Capture the cell that displays the provided text and extract its [X, Y] central coordinate. 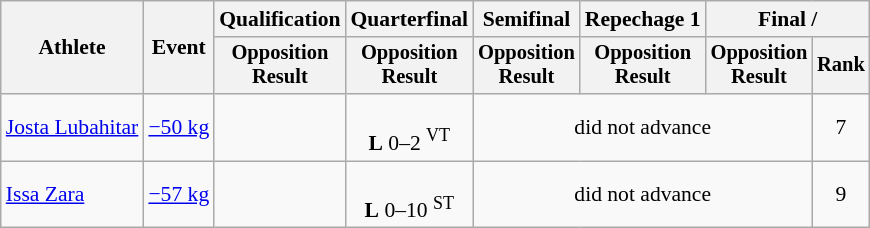
Josta Lubahitar [72, 128]
Qualification [280, 19]
Repechage 1 [643, 19]
L 0–2 VT [410, 128]
Rank [841, 66]
L 0–10 ST [410, 194]
−50 kg [178, 128]
Quarterfinal [410, 19]
Athlete [72, 48]
Event [178, 48]
Final / [788, 19]
9 [841, 194]
−57 kg [178, 194]
7 [841, 128]
Issa Zara [72, 194]
Semifinal [526, 19]
